Identify which cell holds the provided text, then report its [x, y] central coordinate. 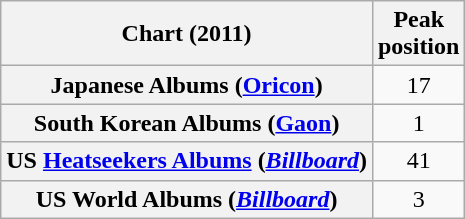
Peakposition [418, 34]
1 [418, 123]
US World Albums (Billboard) [187, 199]
South Korean Albums (Gaon) [187, 123]
Chart (2011) [187, 34]
17 [418, 85]
Japanese Albums (Oricon) [187, 85]
US Heatseekers Albums (Billboard) [187, 161]
41 [418, 161]
3 [418, 199]
